For the text-containing cell, return its midpoint in [x, y] coordinate format. 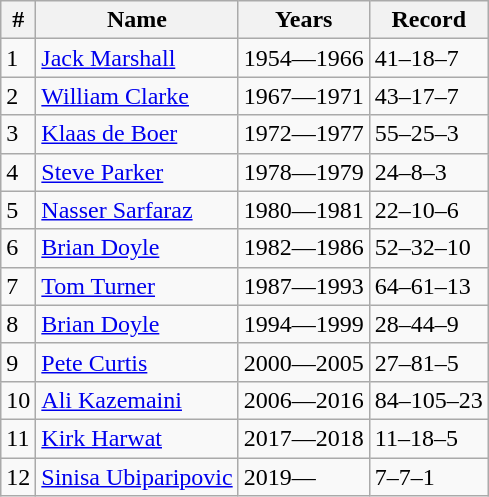
4 [18, 172]
7 [18, 286]
1967—1971 [304, 96]
12 [18, 477]
28–44–9 [428, 324]
9 [18, 362]
1980—1981 [304, 210]
Record [428, 20]
43–17–7 [428, 96]
11–18–5 [428, 438]
8 [18, 324]
Steve Parker [137, 172]
5 [18, 210]
Nasser Sarfaraz [137, 210]
William Clarke [137, 96]
64–61–13 [428, 286]
# [18, 20]
41–18–7 [428, 58]
1987—1993 [304, 286]
22–10–6 [428, 210]
27–81–5 [428, 362]
24–8–3 [428, 172]
55–25–3 [428, 134]
Jack Marshall [137, 58]
52–32–10 [428, 248]
Name [137, 20]
Sinisa Ubiparipovic [137, 477]
1972—1977 [304, 134]
11 [18, 438]
84–105–23 [428, 400]
Pete Curtis [137, 362]
2017—2018 [304, 438]
Years [304, 20]
3 [18, 134]
2006—2016 [304, 400]
Tom Turner [137, 286]
Klaas de Boer [137, 134]
2 [18, 96]
6 [18, 248]
1954—1966 [304, 58]
1982—1986 [304, 248]
Kirk Harwat [137, 438]
1978—1979 [304, 172]
1 [18, 58]
2019— [304, 477]
2000—2005 [304, 362]
Ali Kazemaini [137, 400]
1994—1999 [304, 324]
10 [18, 400]
7–7–1 [428, 477]
